Scan for the cell matching the given text and deliver its (x, y) coordinate at center. 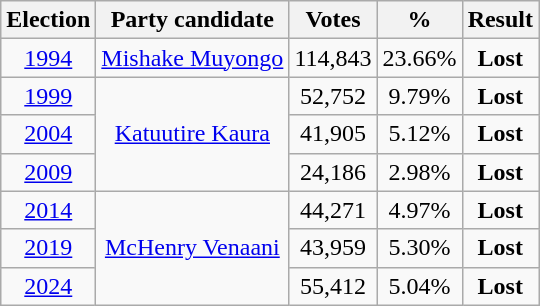
2019 (48, 248)
McHenry Venaani (192, 248)
Katuutire Kaura (192, 134)
5.04% (420, 286)
9.79% (420, 96)
5.12% (420, 134)
Party candidate (192, 20)
2014 (48, 210)
Mishake Muyongo (192, 58)
1999 (48, 96)
24,186 (333, 172)
44,271 (333, 210)
Votes (333, 20)
Election (48, 20)
114,843 (333, 58)
52,752 (333, 96)
55,412 (333, 286)
43,959 (333, 248)
41,905 (333, 134)
Result (500, 20)
2004 (48, 134)
23.66% (420, 58)
% (420, 20)
2.98% (420, 172)
5.30% (420, 248)
4.97% (420, 210)
2024 (48, 286)
1994 (48, 58)
2009 (48, 172)
